Find where the given text appears and provide that cell's center as (X, Y) coordinate. 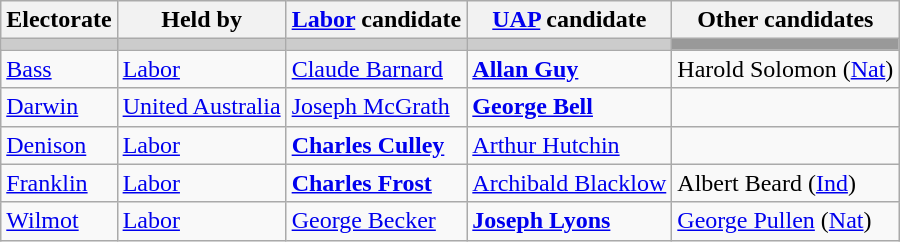
Arthur Hutchin (570, 145)
Allan Guy (570, 69)
George Bell (570, 107)
Darwin (59, 107)
Joseph McGrath (376, 107)
Harold Solomon (Nat) (786, 69)
Archibald Blacklow (570, 183)
Bass (59, 69)
Albert Beard (Ind) (786, 183)
Franklin (59, 183)
Wilmot (59, 221)
Denison (59, 145)
George Pullen (Nat) (786, 221)
Electorate (59, 20)
Held by (202, 20)
Other candidates (786, 20)
George Becker (376, 221)
Charles Culley (376, 145)
Labor candidate (376, 20)
Claude Barnard (376, 69)
Charles Frost (376, 183)
United Australia (202, 107)
UAP candidate (570, 20)
Joseph Lyons (570, 221)
